Capture the cell that displays the provided text and extract its (x, y) central coordinate. 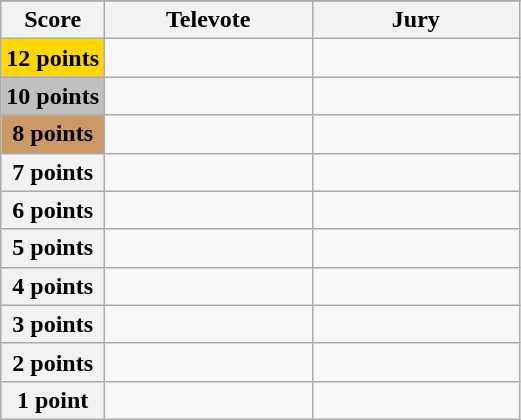
7 points (53, 172)
Score (53, 20)
8 points (53, 134)
2 points (53, 362)
1 point (53, 400)
12 points (53, 58)
Jury (416, 20)
4 points (53, 286)
Televote (209, 20)
5 points (53, 248)
6 points (53, 210)
3 points (53, 324)
10 points (53, 96)
